Locate the cell with the specified text and output its (X, Y) center coordinate. 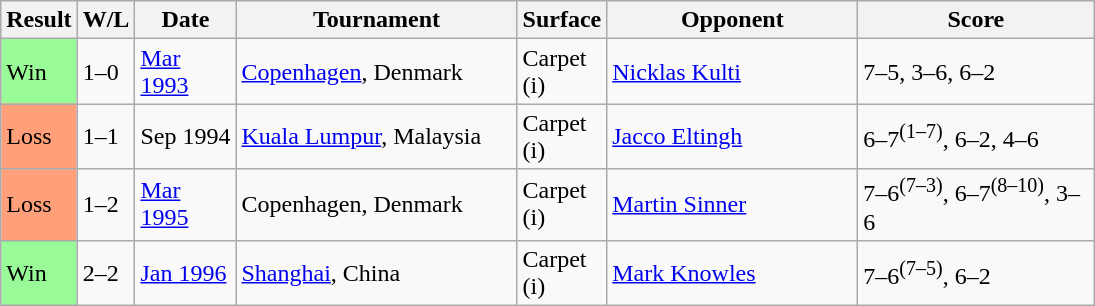
7–6(7–3), 6–7(8–10), 3–6 (976, 205)
Jan 1996 (186, 272)
7–5, 3–6, 6–2 (976, 72)
7–6(7–5), 6–2 (976, 272)
Date (186, 20)
1–1 (106, 136)
Mar 1993 (186, 72)
Kuala Lumpur, Malaysia (376, 136)
W/L (106, 20)
Mar 1995 (186, 205)
Martin Sinner (732, 205)
Mark Knowles (732, 272)
Score (976, 20)
Nicklas Kulti (732, 72)
Jacco Eltingh (732, 136)
Sep 1994 (186, 136)
Tournament (376, 20)
6–7(1–7), 6–2, 4–6 (976, 136)
Opponent (732, 20)
2–2 (106, 272)
1–2 (106, 205)
1–0 (106, 72)
Shanghai, China (376, 272)
Result (39, 20)
Surface (562, 20)
